Search for the cell housing the specified text and yield its [X, Y] center coordinate. 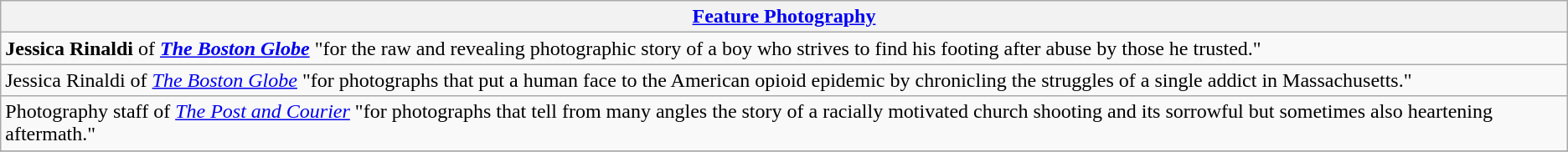
Feature Photography [784, 17]
